Extract the (X, Y) coordinate from the center of the cell holding the provided text.  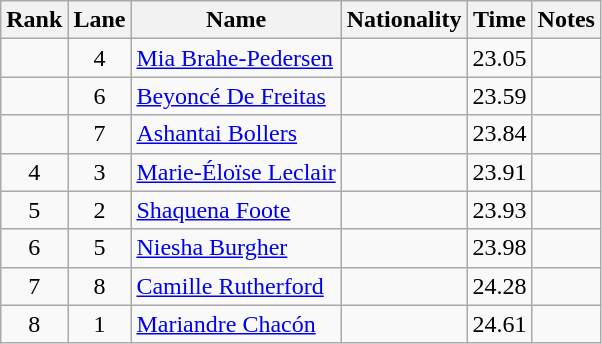
23.93 (500, 210)
Beyoncé De Freitas (236, 96)
Mariandre Chacón (236, 324)
24.61 (500, 324)
23.98 (500, 248)
23.05 (500, 58)
Mia Brahe-Pedersen (236, 58)
1 (100, 324)
3 (100, 172)
23.59 (500, 96)
24.28 (500, 286)
2 (100, 210)
Camille Rutherford (236, 286)
Rank (34, 20)
23.84 (500, 134)
Lane (100, 20)
Notes (566, 20)
Ashantai Bollers (236, 134)
23.91 (500, 172)
Niesha Burgher (236, 248)
Time (500, 20)
Marie-Éloïse Leclair (236, 172)
Shaquena Foote (236, 210)
Nationality (404, 20)
Name (236, 20)
